Pinpoint the cell where the given text exists, returning its [X, Y] midpoint coordinate. 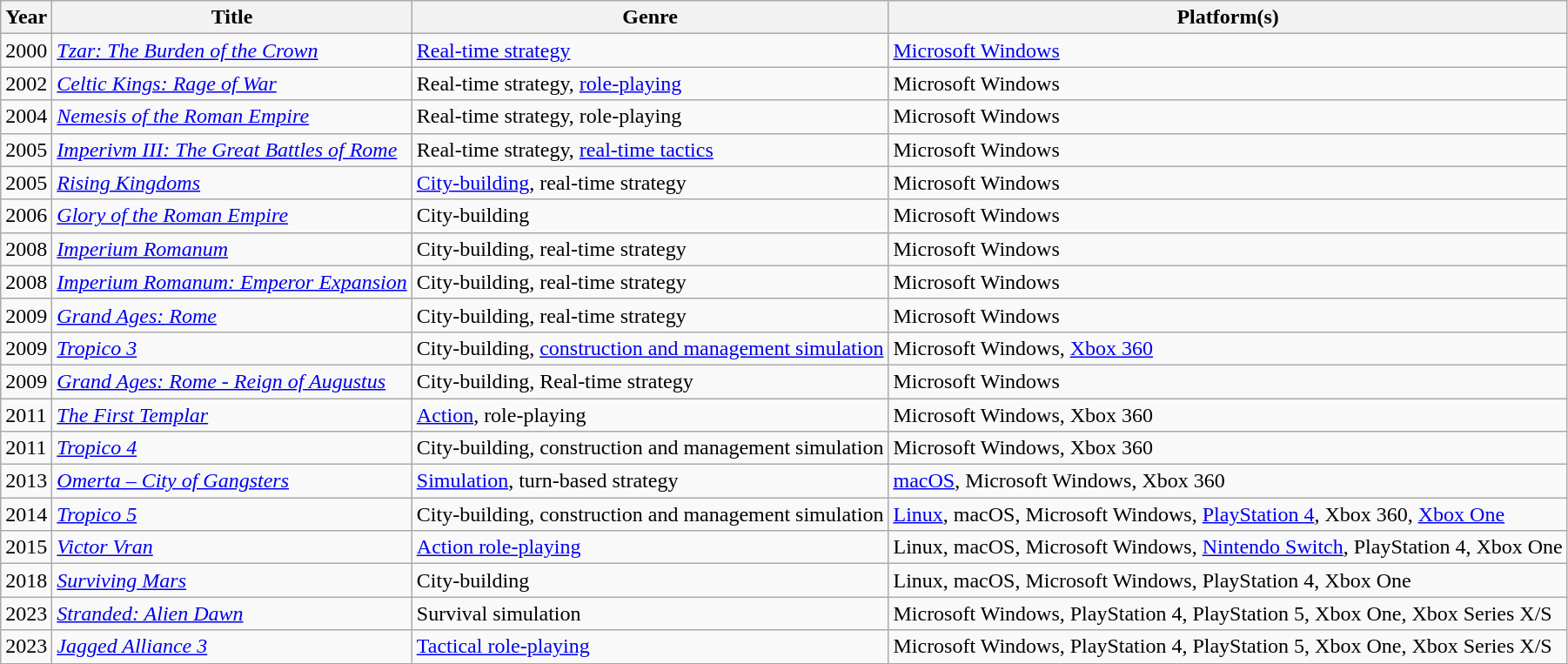
Imperium Romanum [231, 249]
Real-time strategy, real-time tactics [650, 150]
Nemesis of the Roman Empire [231, 117]
The First Templar [231, 415]
Stranded: Alien Dawn [231, 614]
Omerta – City of Gangsters [231, 481]
Tropico 4 [231, 448]
Rising Kingdoms [231, 183]
Imperium Romanum: Emperor Expansion [231, 282]
Tzar: The Burden of the Crown [231, 50]
Tropico 5 [231, 514]
2004 [26, 117]
Year [26, 17]
Glory of the Roman Empire [231, 216]
Linux, macOS, Microsoft Windows, Nintendo Switch, PlayStation 4, Xbox One [1228, 547]
Survival simulation [650, 614]
Linux, macOS, Microsoft Windows, PlayStation 4, Xbox 360, Xbox One [1228, 514]
Genre [650, 17]
Tactical role-playing [650, 647]
Celtic Kings: Rage of War [231, 84]
2002 [26, 84]
Linux, macOS, Microsoft Windows, PlayStation 4, Xbox One [1228, 580]
2000 [26, 50]
Title [231, 17]
Grand Ages: Rome [231, 315]
Jagged Alliance 3 [231, 647]
Action role-playing [650, 547]
City-building, Real-time strategy [650, 381]
Platform(s) [1228, 17]
Surviving Mars [231, 580]
Tropico 3 [231, 348]
Simulation, turn-based strategy [650, 481]
Action, role-playing [650, 415]
2015 [26, 547]
Victor Vran [231, 547]
2014 [26, 514]
Real-time strategy [650, 50]
2018 [26, 580]
Imperivm III: The Great Battles of Rome [231, 150]
macOS, Microsoft Windows, Xbox 360 [1228, 481]
2013 [26, 481]
2006 [26, 216]
Grand Ages: Rome - Reign of Augustus [231, 381]
